Scan for the cell matching the given text and deliver its (x, y) coordinate at center. 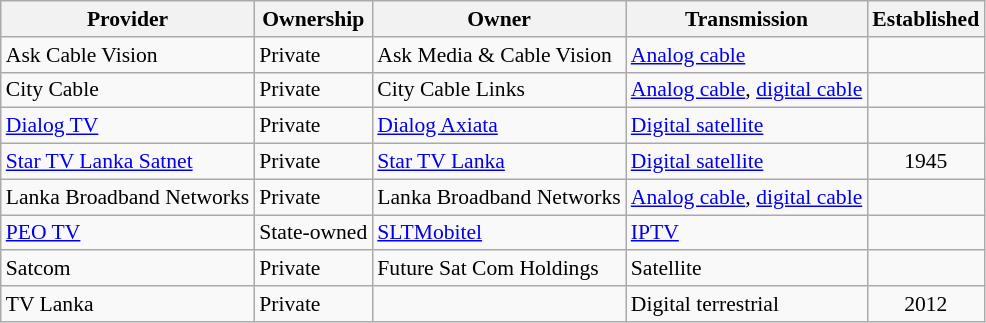
Future Sat Com Holdings (499, 269)
Dialog Axiata (499, 126)
Dialog TV (128, 126)
Provider (128, 19)
Star TV Lanka Satnet (128, 162)
Ask Cable Vision (128, 55)
IPTV (747, 233)
TV Lanka (128, 304)
1945 (926, 162)
Ownership (313, 19)
Transmission (747, 19)
Ask Media & Cable Vision (499, 55)
City Cable (128, 90)
Star TV Lanka (499, 162)
SLTMobitel (499, 233)
Satellite (747, 269)
PEO TV (128, 233)
Owner (499, 19)
Analog cable (747, 55)
Established (926, 19)
Digital terrestrial (747, 304)
City Cable Links (499, 90)
2012 (926, 304)
Satcom (128, 269)
State-owned (313, 233)
